Output the [x, y] coordinate of the center of the cell containing the given text.  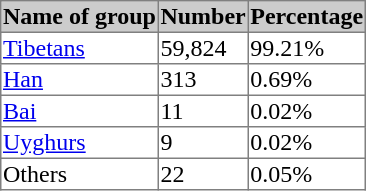
Percentage [306, 17]
Tibetans [80, 48]
22 [203, 174]
11 [203, 111]
Others [80, 174]
59,824 [203, 48]
Han [80, 80]
313 [203, 80]
Number [203, 17]
0.05% [306, 174]
99.21% [306, 48]
Bai [80, 111]
Name of group [80, 17]
0.69% [306, 80]
Uyghurs [80, 143]
9 [203, 143]
